Detect which cell encompasses the target text, then output its [X, Y] center coordinate. 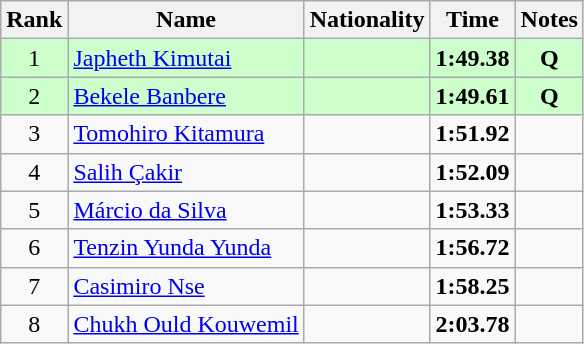
Salih Çakir [186, 172]
Bekele Banbere [186, 96]
5 [34, 210]
6 [34, 248]
Casimiro Nse [186, 286]
Tenzin Yunda Yunda [186, 248]
7 [34, 286]
Rank [34, 20]
Nationality [367, 20]
1:49.61 [472, 96]
3 [34, 134]
Name [186, 20]
1:53.33 [472, 210]
1:58.25 [472, 286]
8 [34, 324]
2:03.78 [472, 324]
Notes [549, 20]
2 [34, 96]
1:49.38 [472, 58]
1:51.92 [472, 134]
1:52.09 [472, 172]
4 [34, 172]
1 [34, 58]
Tomohiro Kitamura [186, 134]
1:56.72 [472, 248]
Japheth Kimutai [186, 58]
Chukh Ould Kouwemil [186, 324]
Márcio da Silva [186, 210]
Time [472, 20]
